Identify which cell holds the provided text, then report its (x, y) central coordinate. 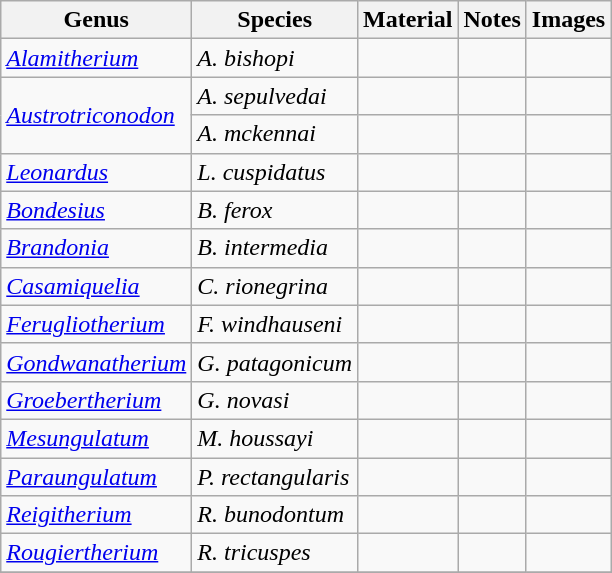
A. bishopi (275, 58)
B. intermedia (275, 248)
R. tricuspes (275, 553)
Images (568, 20)
Leonardus (96, 172)
A. mckennai (275, 134)
P. rectangularis (275, 477)
Mesungulatum (96, 438)
G. patagonicum (275, 362)
Material (408, 20)
Reigitherium (96, 515)
Casamiquelia (96, 286)
Groebertherium (96, 400)
L. cuspidatus (275, 172)
Brandonia (96, 248)
Alamitherium (96, 58)
Bondesius (96, 210)
C. rionegrina (275, 286)
Rougiertherium (96, 553)
B. ferox (275, 210)
M. houssayi (275, 438)
G. novasi (275, 400)
Species (275, 20)
F. windhauseni (275, 324)
Paraungulatum (96, 477)
R. bunodontum (275, 515)
Genus (96, 20)
A. sepulvedai (275, 96)
Ferugliotherium (96, 324)
Notes (492, 20)
Gondwanatherium (96, 362)
Austrotriconodon (96, 115)
